Find where the given text appears and provide that cell's center as (x, y) coordinate. 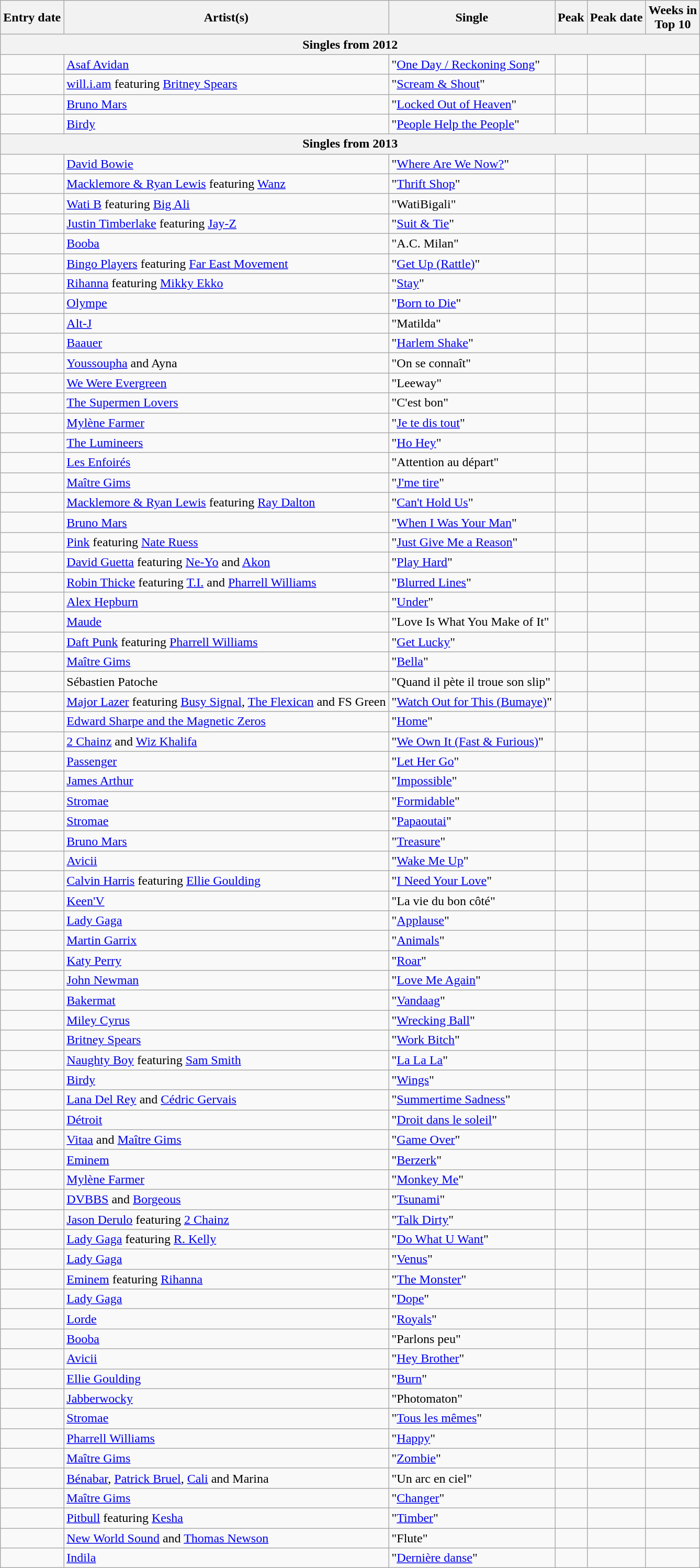
"Impossible" (472, 781)
Wati B featuring Big Ali (226, 204)
"Berzerk" (472, 1159)
"C'est bon" (472, 403)
"Game Over" (472, 1140)
"Papaoutai" (472, 821)
"Je te dis tout" (472, 423)
Weeks inTop 10 (673, 18)
New World Sound and Thomas Newson (226, 1538)
Bénabar, Patrick Bruel, Cali and Marina (226, 1478)
"Stay" (472, 284)
"La vie du bon côté" (472, 900)
Peak (571, 18)
"Suit & Tie" (472, 223)
"People Help the People" (472, 124)
Eminem featuring Rihanna (226, 1279)
Lady Gaga featuring R. Kelly (226, 1239)
Britney Spears (226, 1040)
"Leeway" (472, 383)
"Vandaag" (472, 1000)
"Blurred Lines" (472, 582)
"J'me tire" (472, 482)
Keen'V (226, 900)
"Born to Die" (472, 303)
"Un arc en ciel" (472, 1478)
"Treasure" (472, 841)
"Can't Hold Us" (472, 502)
"Roar" (472, 961)
"Photomaton" (472, 1398)
Singles from 2013 (351, 144)
Eminem (226, 1159)
Entry date (32, 18)
"One Day / Reckoning Song" (472, 64)
Calvin Harris featuring Ellie Goulding (226, 881)
will.i.am featuring Britney Spears (226, 84)
"Harlem Shake" (472, 343)
"Hey Brother" (472, 1359)
"Thrift Shop" (472, 184)
"Burn" (472, 1379)
Naughty Boy featuring Sam Smith (226, 1060)
Olympe (226, 303)
Artist(s) (226, 18)
"The Monster" (472, 1279)
Baauer (226, 343)
David Guetta featuring Ne-Yo and Akon (226, 562)
David Bowie (226, 164)
The Lumineers (226, 443)
Youssoupha and Ayna (226, 363)
"Dernière danse" (472, 1558)
Lana Del Rey and Cédric Gervais (226, 1100)
Bingo Players featuring Far East Movement (226, 263)
Singles from 2012 (351, 44)
"Happy" (472, 1438)
Robin Thicke featuring T.I. and Pharrell Williams (226, 582)
"Do What U Want" (472, 1239)
Katy Perry (226, 961)
"Monkey Me" (472, 1179)
"We Own It (Fast & Furious)" (472, 741)
Justin Timberlake featuring Jay-Z (226, 223)
Miley Cyrus (226, 1020)
"Timber" (472, 1518)
"Zombie" (472, 1458)
"Home" (472, 721)
Edward Sharpe and the Magnetic Zeros (226, 721)
"Under" (472, 602)
John Newman (226, 980)
Ellie Goulding (226, 1379)
"Wake Me Up" (472, 861)
"Animals" (472, 941)
Asaf Avidan (226, 64)
"Let Her Go" (472, 761)
DVBBS and Borgeous (226, 1199)
"Wrecking Ball" (472, 1020)
Pitbull featuring Kesha (226, 1518)
"Where Are We Now?" (472, 164)
Sébastien Patoche (226, 682)
"Flute" (472, 1538)
"Talk Dirty" (472, 1220)
Lorde (226, 1319)
"I Need Your Love" (472, 881)
"Ho Hey" (472, 443)
Major Lazer featuring Busy Signal, The Flexican and FS Green (226, 702)
"Love Me Again" (472, 980)
"Get Lucky" (472, 642)
"La La La" (472, 1060)
"Get Up (Rattle)" (472, 263)
We Were Evergreen (226, 383)
"Quand il pète il troue son slip" (472, 682)
"Bella" (472, 662)
The Supermen Lovers (226, 403)
"Droit dans le soleil" (472, 1120)
"Tsunami" (472, 1199)
"Venus" (472, 1259)
"Formidable" (472, 801)
"Scream & Shout" (472, 84)
"Royals" (472, 1319)
"Changer" (472, 1498)
Pharrell Williams (226, 1438)
"Love Is What You Make of It" (472, 622)
Vitaa and Maître Gims (226, 1140)
Alt-J (226, 323)
"Just Give Me a Reason" (472, 542)
2 Chainz and Wiz Khalifa (226, 741)
"Parlons peu" (472, 1339)
"Matilda" (472, 323)
"Play Hard" (472, 562)
"Tous les mêmes" (472, 1418)
Macklemore & Ryan Lewis featuring Wanz (226, 184)
James Arthur (226, 781)
Passenger (226, 761)
"Applause" (472, 921)
"WatiBigali" (472, 204)
"Attention au départ" (472, 462)
Indila (226, 1558)
Peak date (616, 18)
"Watch Out for This (Bumaye)" (472, 702)
Jabberwocky (226, 1398)
Rihanna featuring Mikky Ekko (226, 284)
"Wings" (472, 1080)
Macklemore & Ryan Lewis featuring Ray Dalton (226, 502)
"Summertime Sadness" (472, 1100)
"Work Bitch" (472, 1040)
Daft Punk featuring Pharrell Williams (226, 642)
"Locked Out of Heaven" (472, 104)
"A.C. Milan" (472, 243)
"Dope" (472, 1299)
Maude (226, 622)
"On se connaît" (472, 363)
Single (472, 18)
Bakermat (226, 1000)
Détroit (226, 1120)
Alex Hepburn (226, 602)
Pink featuring Nate Ruess (226, 542)
Martin Garrix (226, 941)
Les Enfoirés (226, 462)
Jason Derulo featuring 2 Chainz (226, 1220)
"When I Was Your Man" (472, 522)
